Determine the (X, Y) coordinate at the center of the cell enclosing the given text.  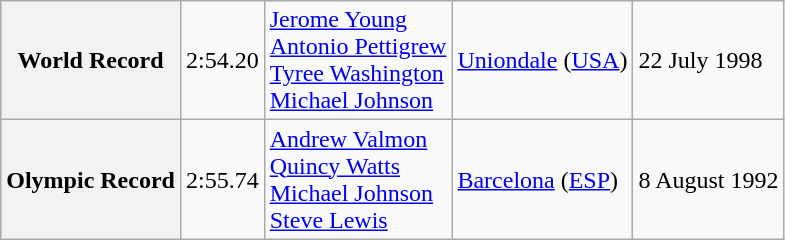
Uniondale (USA) (542, 60)
8 August 1992 (708, 180)
Jerome Young Antonio Pettigrew Tyree Washington Michael Johnson (358, 60)
Olympic Record (91, 180)
Andrew Valmon Quincy Watts Michael Johnson Steve Lewis (358, 180)
Barcelona (ESP) (542, 180)
2:55.74 (222, 180)
World Record (91, 60)
2:54.20 (222, 60)
22 July 1998 (708, 60)
